Capture the cell that displays the provided text and extract its [X, Y] central coordinate. 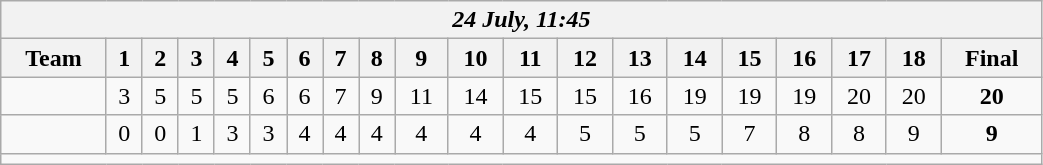
10 [476, 58]
2 [160, 58]
12 [586, 58]
18 [914, 58]
17 [860, 58]
Final [992, 58]
13 [640, 58]
24 July, 11:45 [522, 20]
Team [54, 58]
